Find where the given text appears and provide that cell's center as (X, Y) coordinate. 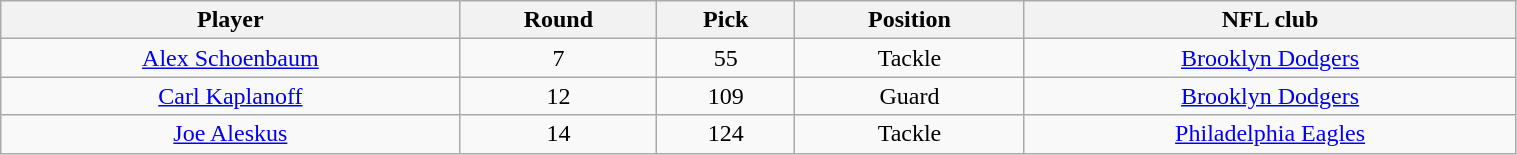
Position (910, 20)
Alex Schoenbaum (230, 58)
14 (558, 134)
Philadelphia Eagles (1270, 134)
12 (558, 96)
Joe Aleskus (230, 134)
55 (726, 58)
Round (558, 20)
7 (558, 58)
Carl Kaplanoff (230, 96)
109 (726, 96)
Guard (910, 96)
124 (726, 134)
NFL club (1270, 20)
Pick (726, 20)
Player (230, 20)
